Find where the given text appears and provide that cell's center as [X, Y] coordinate. 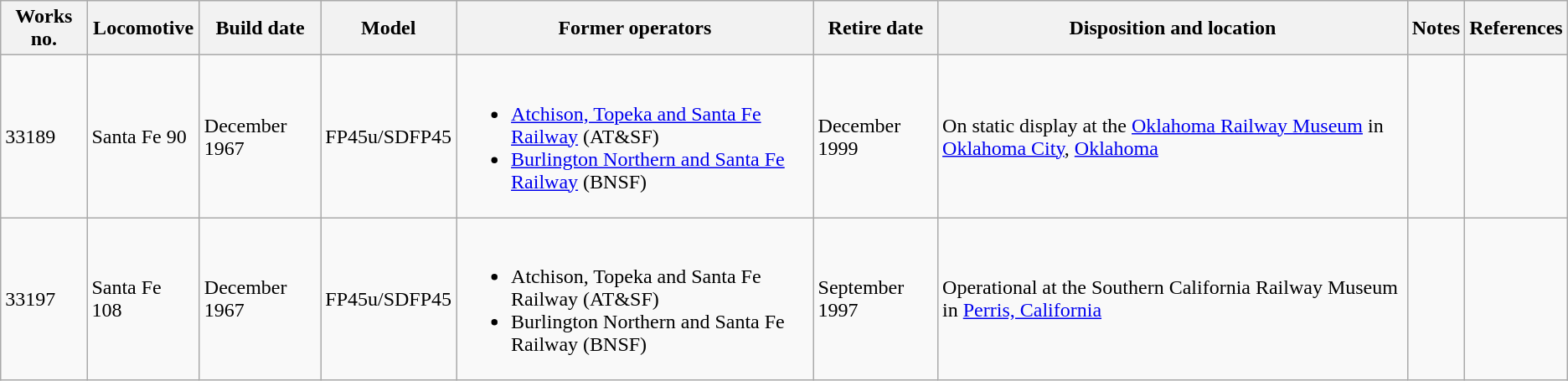
Disposition and location [1173, 28]
Operational at the Southern California Railway Museum in Perris, California [1173, 299]
September 1997 [875, 299]
December 1999 [875, 136]
Santa Fe 90 [143, 136]
33197 [44, 299]
On static display at the Oklahoma Railway Museum in Oklahoma City, Oklahoma [1173, 136]
Build date [260, 28]
References [1516, 28]
Notes [1436, 28]
Former operators [635, 28]
Works no. [44, 28]
Santa Fe 108 [143, 299]
Model [389, 28]
Locomotive [143, 28]
33189 [44, 136]
Retire date [875, 28]
